Search for the cell housing the specified text and yield its [x, y] center coordinate. 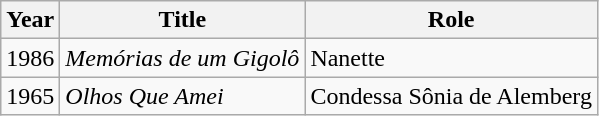
1986 [30, 58]
1965 [30, 96]
Memórias de um Gigolô [182, 58]
Condessa Sônia de Alemberg [452, 96]
Nanette [452, 58]
Title [182, 20]
Year [30, 20]
Olhos Que Amei [182, 96]
Role [452, 20]
